Search for the cell housing the specified text and yield its (x, y) center coordinate. 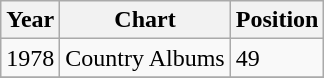
49 (277, 58)
1978 (30, 58)
Country Albums (145, 58)
Year (30, 20)
Chart (145, 20)
Position (277, 20)
